Detect which cell encompasses the target text, then output its (X, Y) center coordinate. 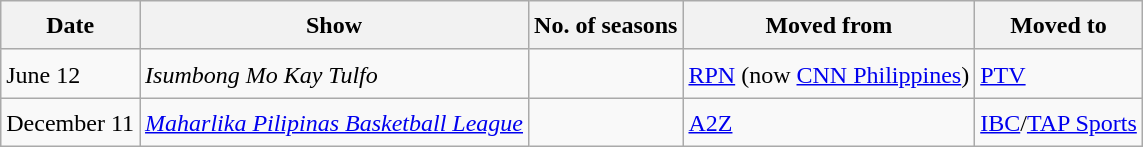
Date (70, 26)
June 12 (70, 74)
PTV (1059, 74)
Isumbong Mo Kay Tulfo (334, 74)
Maharlika Pilipinas Basketball League (334, 122)
RPN (now CNN Philippines) (829, 74)
December 11 (70, 122)
Show (334, 26)
Moved to (1059, 26)
No. of seasons (606, 26)
IBC/TAP Sports (1059, 122)
A2Z (829, 122)
Moved from (829, 26)
